Provide the [x, y] coordinate of the cell's center where the given text is located.  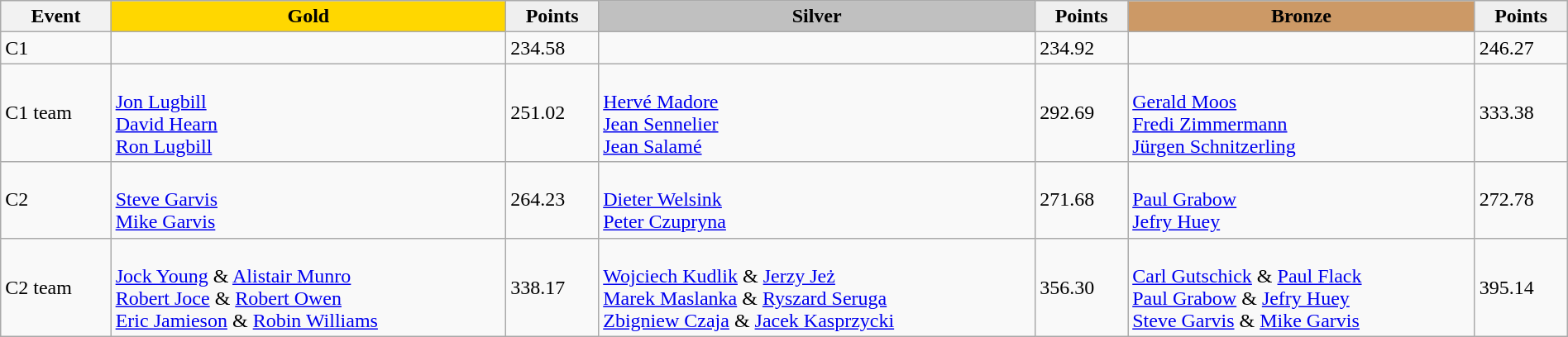
234.92 [1082, 48]
Silver [817, 17]
C1 [56, 48]
333.38 [1521, 112]
272.78 [1521, 200]
Dieter WelsinkPeter Czupryna [817, 200]
356.30 [1082, 287]
Paul GrabowJefry Huey [1302, 200]
234.58 [552, 48]
Event [56, 17]
Hervé MadoreJean SennelierJean Salamé [817, 112]
Gerald MoosFredi ZimmermannJürgen Schnitzerling [1302, 112]
Wojciech Kudlik & Jerzy JeżMarek Maslanka & Ryszard SerugaZbigniew Czaja & Jacek Kasprzycki [817, 287]
Steve GarvisMike Garvis [308, 200]
Bronze [1302, 17]
264.23 [552, 200]
C2 [56, 200]
C1 team [56, 112]
271.68 [1082, 200]
292.69 [1082, 112]
Jon LugbillDavid HearnRon Lugbill [308, 112]
Jock Young & Alistair MunroRobert Joce & Robert OwenEric Jamieson & Robin Williams [308, 287]
395.14 [1521, 287]
C2 team [56, 287]
Carl Gutschick & Paul FlackPaul Grabow & Jefry HueySteve Garvis & Mike Garvis [1302, 287]
338.17 [552, 287]
Gold [308, 17]
246.27 [1521, 48]
251.02 [552, 112]
